Identify which cell holds the provided text, then report its [x, y] central coordinate. 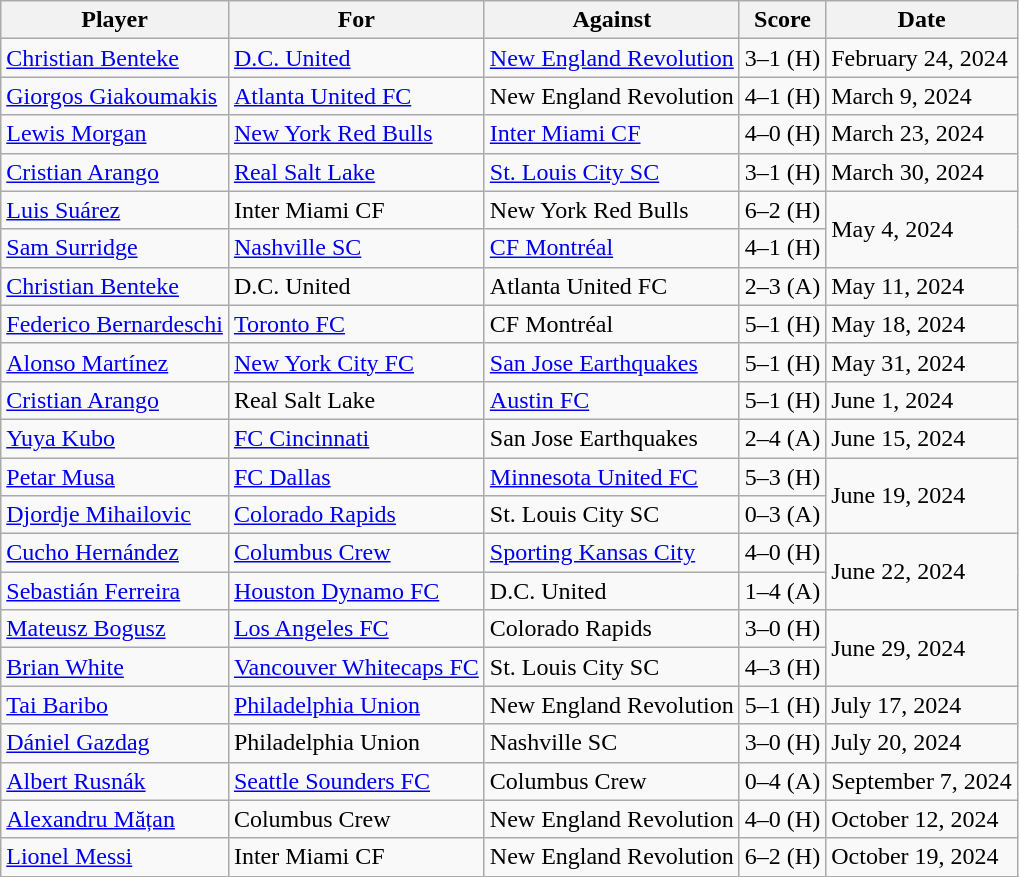
1–4 (A) [782, 591]
Dániel Gazdag [115, 743]
Seattle Sounders FC [356, 781]
FC Dallas [356, 477]
Toronto FC [356, 324]
July 17, 2024 [922, 705]
Houston Dynamo FC [356, 591]
Los Angeles FC [356, 629]
New York City FC [356, 362]
Sam Surridge [115, 248]
July 20, 2024 [922, 743]
Score [782, 20]
June 29, 2024 [922, 648]
Sebastián Ferreira [115, 591]
May 11, 2024 [922, 286]
October 19, 2024 [922, 857]
March 23, 2024 [922, 134]
Petar Musa [115, 477]
0–3 (A) [782, 515]
June 1, 2024 [922, 400]
June 22, 2024 [922, 572]
June 19, 2024 [922, 496]
Luis Suárez [115, 210]
Yuya Kubo [115, 438]
March 30, 2024 [922, 172]
Date [922, 20]
2–3 (A) [782, 286]
May 31, 2024 [922, 362]
Vancouver Whitecaps FC [356, 667]
Lewis Morgan [115, 134]
Brian White [115, 667]
FC Cincinnati [356, 438]
Sporting Kansas City [612, 553]
Against [612, 20]
Player [115, 20]
Mateusz Bogusz [115, 629]
Austin FC [612, 400]
4–3 (H) [782, 667]
Federico Bernardeschi [115, 324]
Cucho Hernández [115, 553]
0–4 (A) [782, 781]
Lionel Messi [115, 857]
For [356, 20]
June 15, 2024 [922, 438]
Albert Rusnák [115, 781]
October 12, 2024 [922, 819]
5–3 (H) [782, 477]
September 7, 2024 [922, 781]
May 18, 2024 [922, 324]
May 4, 2024 [922, 229]
2–4 (A) [782, 438]
Alonso Martínez [115, 362]
Minnesota United FC [612, 477]
Alexandru Mățan [115, 819]
Djordje Mihailovic [115, 515]
Giorgos Giakoumakis [115, 96]
March 9, 2024 [922, 96]
February 24, 2024 [922, 58]
Tai Baribo [115, 705]
